Return [x, y] of the center of cell containing provided text 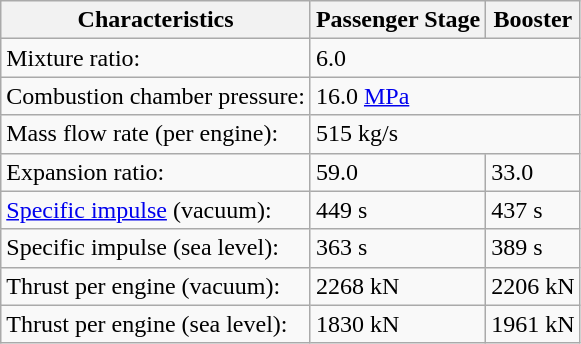
Thrust per engine (sea level): [156, 324]
449 s [398, 210]
Mixture ratio: [156, 58]
Mass flow rate (per engine): [156, 134]
59.0 [398, 172]
437 s [533, 210]
33.0 [533, 172]
Specific impulse (vacuum): [156, 210]
Thrust per engine (vacuum): [156, 286]
Expansion ratio: [156, 172]
16.0 MPa [445, 96]
Combustion chamber pressure: [156, 96]
515 kg/s [445, 134]
Specific impulse (sea level): [156, 248]
1830 kN [398, 324]
2206 kN [533, 286]
1961 kN [533, 324]
389 s [533, 248]
Booster [533, 20]
6.0 [445, 58]
363 s [398, 248]
Passenger Stage [398, 20]
2268 kN [398, 286]
Characteristics [156, 20]
